Identify which cell holds the provided text, then report its (X, Y) central coordinate. 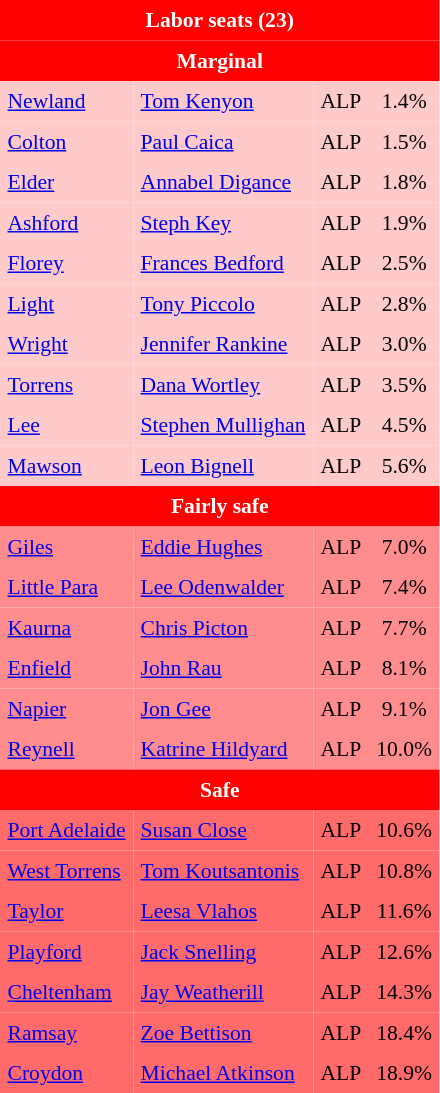
Annabel Digance (223, 182)
Torrens (66, 384)
Florey (66, 263)
2.8% (404, 303)
7.4% (404, 587)
12.6% (404, 951)
Lee Odenwalder (223, 587)
Jack Snelling (223, 951)
Taylor (66, 911)
Leesa Vlahos (223, 911)
Tom Kenyon (223, 101)
1.4% (404, 101)
Colton (66, 141)
Tom Koutsantonis (223, 870)
11.6% (404, 911)
10.6% (404, 830)
Eddie Hughes (223, 546)
7.0% (404, 546)
Ramsay (66, 1032)
Playford (66, 951)
Giles (66, 546)
Stephen Mullighan (223, 425)
Wright (66, 344)
Katrine Hildyard (223, 749)
Chris Picton (223, 627)
Port Adelaide (66, 830)
5.6% (404, 465)
Little Para (66, 587)
Enfield (66, 668)
John Rau (223, 668)
10.0% (404, 749)
Cheltenham (66, 992)
Croydon (66, 1073)
Tony Piccolo (223, 303)
Lee (66, 425)
Frances Bedford (223, 263)
1.8% (404, 182)
18.9% (404, 1073)
West Torrens (66, 870)
Jon Gee (223, 708)
9.1% (404, 708)
2.5% (404, 263)
Light (66, 303)
Safe (220, 789)
3.5% (404, 384)
Mawson (66, 465)
Steph Key (223, 222)
Napier (66, 708)
1.5% (404, 141)
Reynell (66, 749)
18.4% (404, 1032)
Susan Close (223, 830)
Fairly safe (220, 506)
8.1% (404, 668)
Dana Wortley (223, 384)
Newland (66, 101)
10.8% (404, 870)
Kaurna (66, 627)
3.0% (404, 344)
7.7% (404, 627)
Ashford (66, 222)
Marginal (220, 60)
Michael Atkinson (223, 1073)
Jay Weatherill (223, 992)
Leon Bignell (223, 465)
Jennifer Rankine (223, 344)
4.5% (404, 425)
Labor seats (23) (220, 20)
Paul Caica (223, 141)
1.9% (404, 222)
Zoe Bettison (223, 1032)
Elder (66, 182)
14.3% (404, 992)
